Search for the cell housing the specified text and yield its (X, Y) center coordinate. 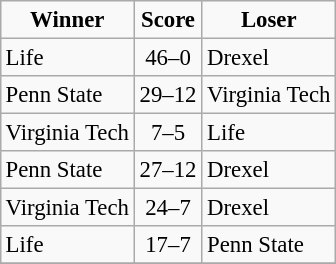
17–7 (168, 245)
27–12 (168, 170)
7–5 (168, 133)
46–0 (168, 57)
29–12 (168, 95)
Winner (67, 20)
24–7 (168, 208)
Score (168, 20)
Loser (269, 20)
